Determine the [x, y] coordinate at the center of the cell enclosing the given text.  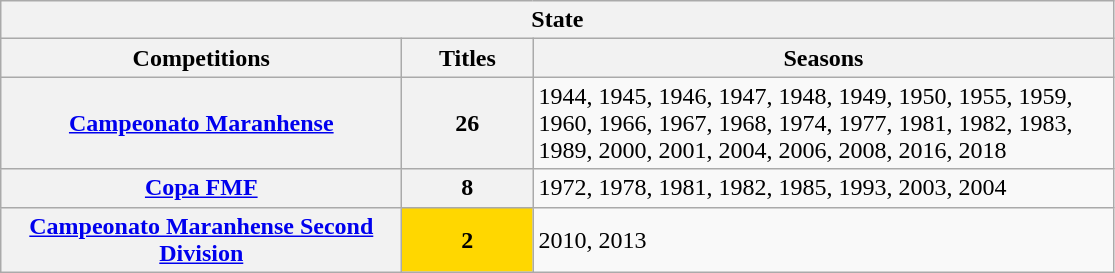
Titles [468, 58]
8 [468, 188]
2010, 2013 [824, 240]
26 [468, 123]
1972, 1978, 1981, 1982, 1985, 1993, 2003, 2004 [824, 188]
Campeonato Maranhense [202, 123]
Competitions [202, 58]
Copa FMF [202, 188]
Campeonato Maranhense Second Division [202, 240]
State [558, 20]
2 [468, 240]
Seasons [824, 58]
